Return (X, Y) of the center of cell containing provided text 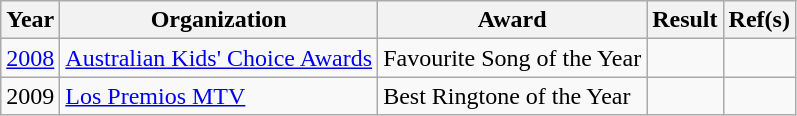
Los Premios MTV (219, 96)
2008 (30, 58)
Year (30, 20)
Favourite Song of the Year (512, 58)
Organization (219, 20)
Best Ringtone of the Year (512, 96)
2009 (30, 96)
Australian Kids' Choice Awards (219, 58)
Result (685, 20)
Award (512, 20)
Ref(s) (759, 20)
